Search for the cell housing the specified text and yield its (x, y) center coordinate. 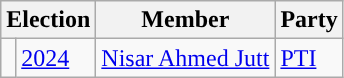
Party (309, 20)
PTI (309, 58)
Member (186, 20)
2024 (56, 58)
Nisar Ahmed Jutt (186, 58)
Election (48, 20)
